Extract the (X, Y) coordinate from the center of the cell holding the provided text.  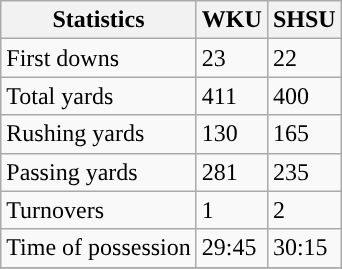
22 (304, 58)
281 (232, 172)
Passing yards (99, 172)
30:15 (304, 248)
Turnovers (99, 210)
23 (232, 58)
SHSU (304, 20)
29:45 (232, 248)
130 (232, 134)
WKU (232, 20)
Statistics (99, 20)
First downs (99, 58)
Rushing yards (99, 134)
165 (304, 134)
Total yards (99, 96)
411 (232, 96)
2 (304, 210)
1 (232, 210)
Time of possession (99, 248)
400 (304, 96)
235 (304, 172)
